Search for the cell housing the specified text and yield its [X, Y] center coordinate. 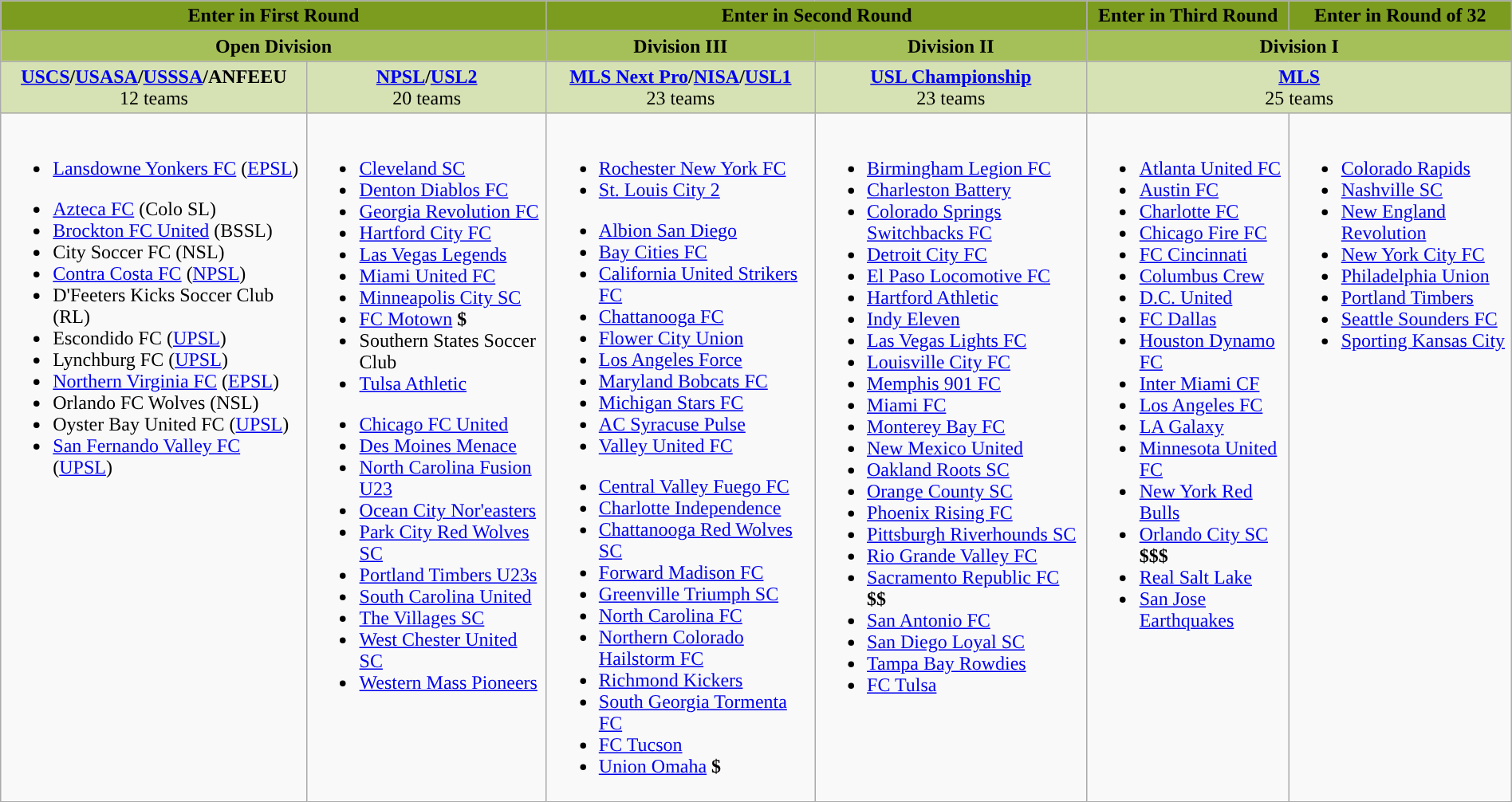
Enter in First Round [274, 16]
Enter in Third Round [1188, 16]
MLS25 teams [1299, 88]
Division II [951, 46]
NPSL/USL220 teams [427, 88]
USCS/USASA/USSSA/ANFEEU12 teams [154, 88]
Open Division [274, 46]
Enter in Round of 32 [1400, 16]
Division III [680, 46]
Division I [1299, 46]
MLS Next Pro/NISA/USL123 teams [680, 88]
Enter in Second Round [817, 16]
Colorado RapidsNashville SCNew England RevolutionNew York City FCPhiladelphia UnionPortland TimbersSeattle Sounders FCSporting Kansas City [1400, 458]
USL Championship23 teams [951, 88]
